Identify which cell holds the provided text, then report its [X, Y] central coordinate. 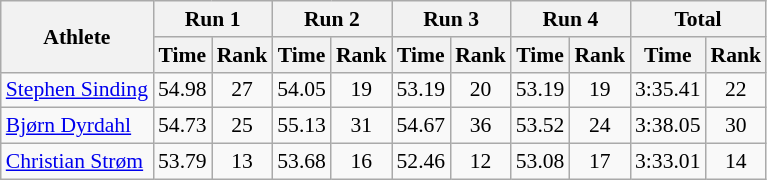
54.05 [302, 90]
3:35.41 [668, 90]
54.67 [422, 126]
52.46 [422, 162]
24 [600, 126]
Athlete [77, 36]
31 [362, 126]
Run 1 [212, 19]
53.79 [182, 162]
13 [242, 162]
27 [242, 90]
17 [600, 162]
3:33.01 [668, 162]
55.13 [302, 126]
16 [362, 162]
Christian Strøm [77, 162]
Stephen Sinding [77, 90]
Run 2 [332, 19]
25 [242, 126]
54.73 [182, 126]
53.68 [302, 162]
12 [480, 162]
53.52 [540, 126]
30 [736, 126]
54.98 [182, 90]
Run 3 [452, 19]
Run 4 [570, 19]
22 [736, 90]
14 [736, 162]
Bjørn Dyrdahl [77, 126]
36 [480, 126]
Total [698, 19]
3:38.05 [668, 126]
53.08 [540, 162]
20 [480, 90]
